Identify which cell holds the provided text, then report its [X, Y] central coordinate. 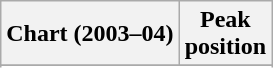
Peakposition [225, 34]
Chart (2003–04) [90, 34]
